Output the [X, Y] coordinate of the center of the cell containing the given text.  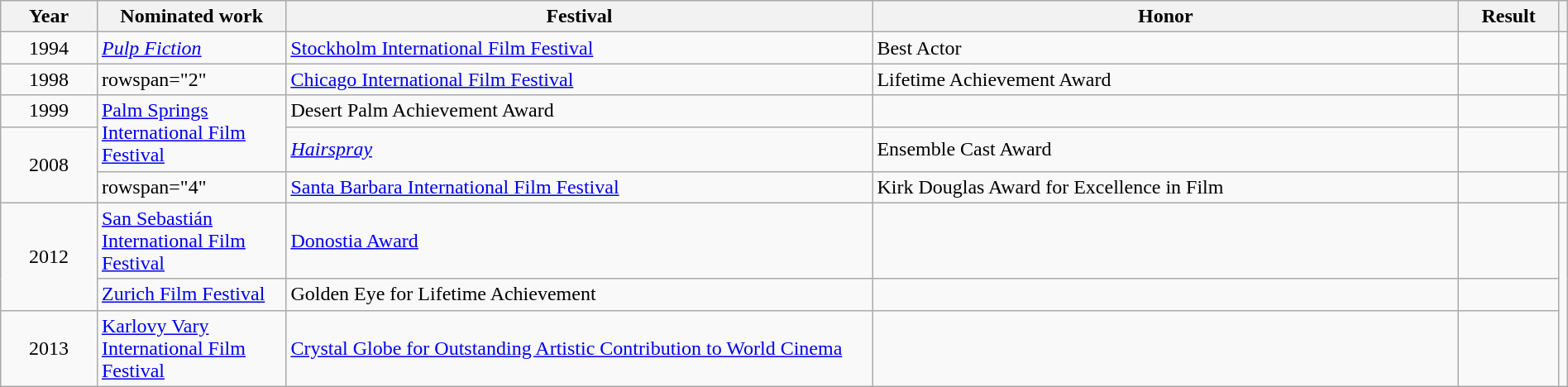
rowspan="2" [191, 79]
Stockholm International Film Festival [579, 48]
1994 [50, 48]
Donostia Award [579, 241]
Zurich Film Festival [191, 294]
Desert Palm Achievement Award [579, 111]
2012 [50, 256]
Golden Eye for Lifetime Achievement [579, 294]
Result [1508, 17]
Chicago International Film Festival [579, 79]
Festival [579, 17]
San Sebastián International Film Festival [191, 241]
Honor [1166, 17]
Hairspray [579, 149]
Ensemble Cast Award [1166, 149]
Palm Springs International Film Festival [191, 133]
1998 [50, 79]
Kirk Douglas Award for Excellence in Film [1166, 187]
Karlovy Vary International Film Festival [191, 348]
Lifetime Achievement Award [1166, 79]
Santa Barbara International Film Festival [579, 187]
rowspan="4" [191, 187]
Best Actor [1166, 48]
2013 [50, 348]
Pulp Fiction [191, 48]
Nominated work [191, 17]
Year [50, 17]
2008 [50, 165]
Crystal Globe for Outstanding Artistic Contribution to World Cinema [579, 348]
1999 [50, 111]
